Scan for the cell matching the given text and deliver its (X, Y) coordinate at center. 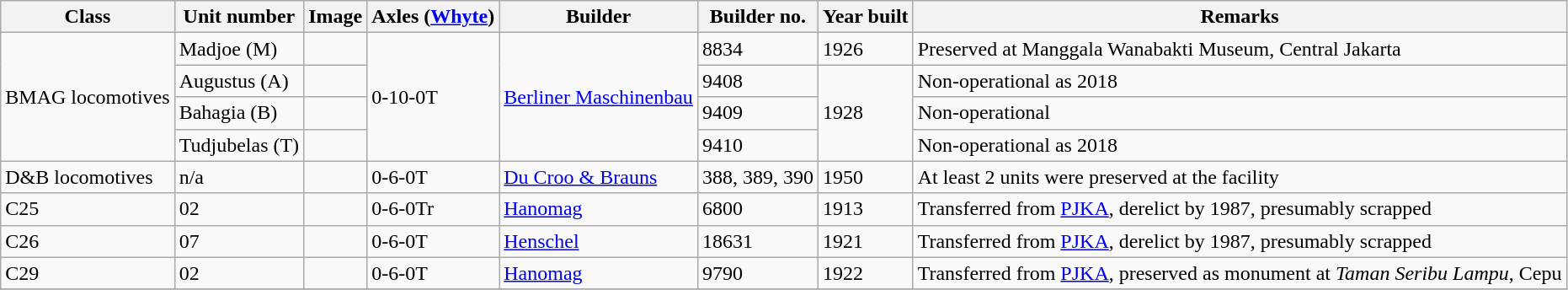
Builder no. (758, 17)
9790 (758, 273)
1928 (866, 113)
Transferred from PJKA, preserved as monument at Taman Seribu Lampu, Cepu (1240, 273)
D&B locomotives (88, 177)
1950 (866, 177)
1922 (866, 273)
Image (335, 17)
Preserved at Manggala Wanabakti Museum, Central Jakarta (1240, 49)
9409 (758, 113)
9408 (758, 81)
At least 2 units were preserved at the facility (1240, 177)
Class (88, 17)
1921 (866, 241)
Non-operational (1240, 113)
9410 (758, 145)
1926 (866, 49)
Remarks (1240, 17)
C25 (88, 209)
6800 (758, 209)
0-6-0Tr (433, 209)
Unit number (239, 17)
C29 (88, 273)
Henschel (599, 241)
C26 (88, 241)
1913 (866, 209)
Builder (599, 17)
18631 (758, 241)
07 (239, 241)
Berliner Maschinenbau (599, 97)
Axles (Whyte) (433, 17)
0-10-0T (433, 97)
8834 (758, 49)
BMAG locomotives (88, 97)
Du Croo & Brauns (599, 177)
Madjoe (M) (239, 49)
Tudjubelas (T) (239, 145)
Augustus (A) (239, 81)
Bahagia (B) (239, 113)
388, 389, 390 (758, 177)
Year built (866, 17)
n/a (239, 177)
